Pinpoint the cell where the given text exists, returning its (X, Y) midpoint coordinate. 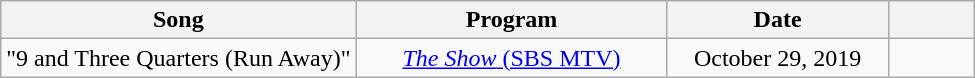
October 29, 2019 (778, 58)
Song (178, 20)
The Show (SBS MTV) (512, 58)
"9 and Three Quarters (Run Away)" (178, 58)
Program (512, 20)
Date (778, 20)
